Locate the cell with the specified text and output its (x, y) center coordinate. 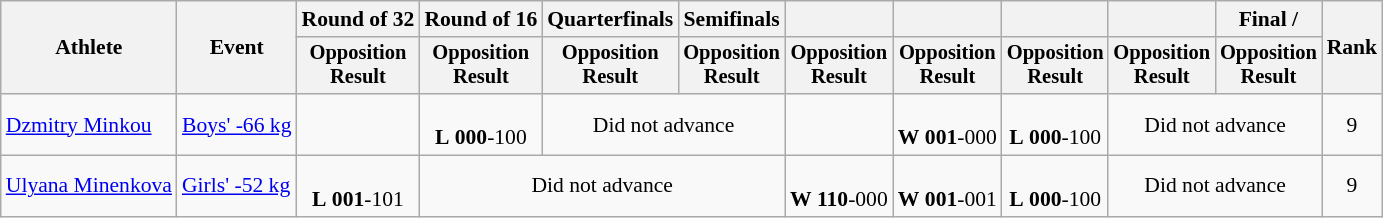
Ulyana Minenkova (89, 186)
Girls' -52 kg (237, 186)
L 001-101 (358, 186)
Dzmitry Minkou (89, 124)
Round of 16 (480, 19)
Boys' -66 kg (237, 124)
W 001-001 (948, 186)
W 110-000 (839, 186)
Final / (1268, 19)
Athlete (89, 48)
Event (237, 48)
W 001-000 (948, 124)
Semifinals (732, 19)
Rank (1352, 48)
Round of 32 (358, 19)
Quarterfinals (610, 19)
